From the cell containing the given text, extract its center point as (x, y) coordinate. 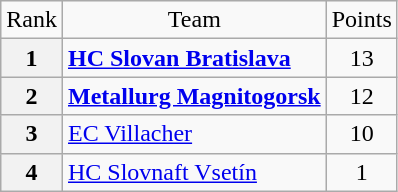
3 (32, 134)
Metallurg Magnitogorsk (194, 96)
10 (362, 134)
HC Slovnaft Vsetín (194, 172)
EC Villacher (194, 134)
4 (32, 172)
13 (362, 58)
2 (32, 96)
HC Slovan Bratislava (194, 58)
Team (194, 20)
Rank (32, 20)
Points (362, 20)
12 (362, 96)
